Output the (x, y) coordinate of the center of the cell containing the given text.  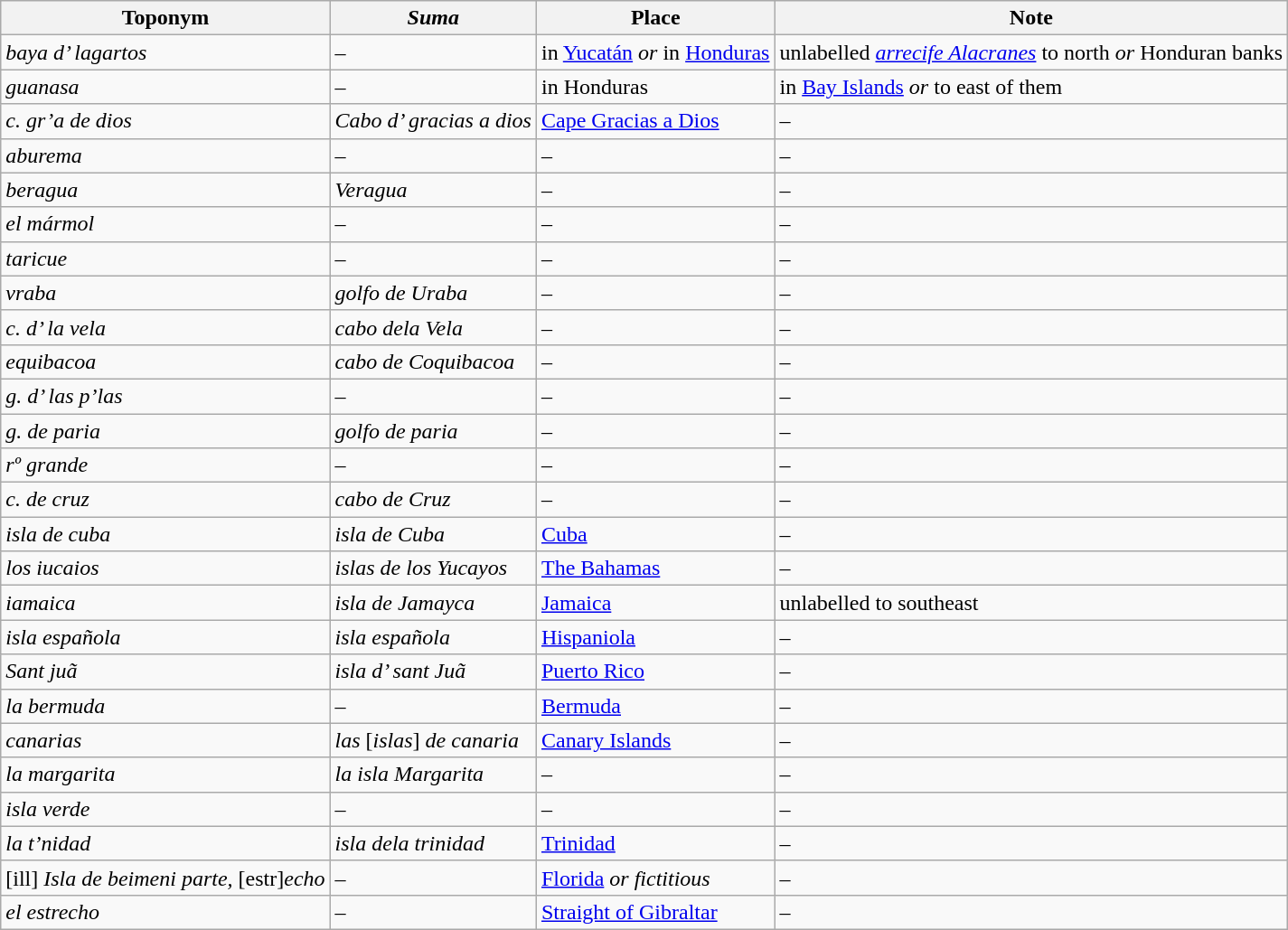
iamaica (165, 603)
isla de Cuba (433, 534)
Cape Gracias a Dios (655, 121)
unlabelled arrecife Alacranes to north or Honduran banks (1031, 52)
Jamaica (655, 603)
cabo de Cruz (433, 500)
unlabelled to southeast (1031, 603)
Puerto Rico (655, 672)
el mármol (165, 224)
los iucaios (165, 568)
Note (1031, 18)
la isla Margarita (433, 775)
Florida or fictitious (655, 878)
la margarita (165, 775)
c. de cruz (165, 500)
Place (655, 18)
equibacoa (165, 362)
vraba (165, 293)
in Bay Islands or to east of them (1031, 87)
golfo de Uraba (433, 293)
Toponym (165, 18)
canarias (165, 740)
beragua (165, 190)
g. de paria (165, 431)
Canary Islands (655, 740)
Straight of Gibraltar (655, 912)
golfo de paria (433, 431)
la bermuda (165, 706)
isla dela trinidad (433, 843)
guanasa (165, 87)
isla d’ sant Juã (433, 672)
Veragua (433, 190)
isla de cuba (165, 534)
isla verde (165, 809)
isla de Jamayca (433, 603)
taricue (165, 258)
[ill] Isla de beimeni parte, [estr]echo (165, 878)
c. gr’a de dios (165, 121)
c. d’ la vela (165, 327)
Cabo d’ gracias a dios (433, 121)
la t’nidad (165, 843)
in Honduras (655, 87)
cabo dela Vela (433, 327)
Sant juã (165, 672)
Trinidad (655, 843)
rº grande (165, 465)
Bermuda (655, 706)
Suma (433, 18)
aburema (165, 155)
islas de los Yucayos (433, 568)
The Bahamas (655, 568)
cabo de Coquibacoa (433, 362)
el estrecho (165, 912)
in Yucatán or in Honduras (655, 52)
baya d’ lagartos (165, 52)
Cuba (655, 534)
las [islas] de canaria (433, 740)
Hispaniola (655, 637)
g. d’ las p’las (165, 396)
